From the cell containing the given text, extract its center point as (x, y) coordinate. 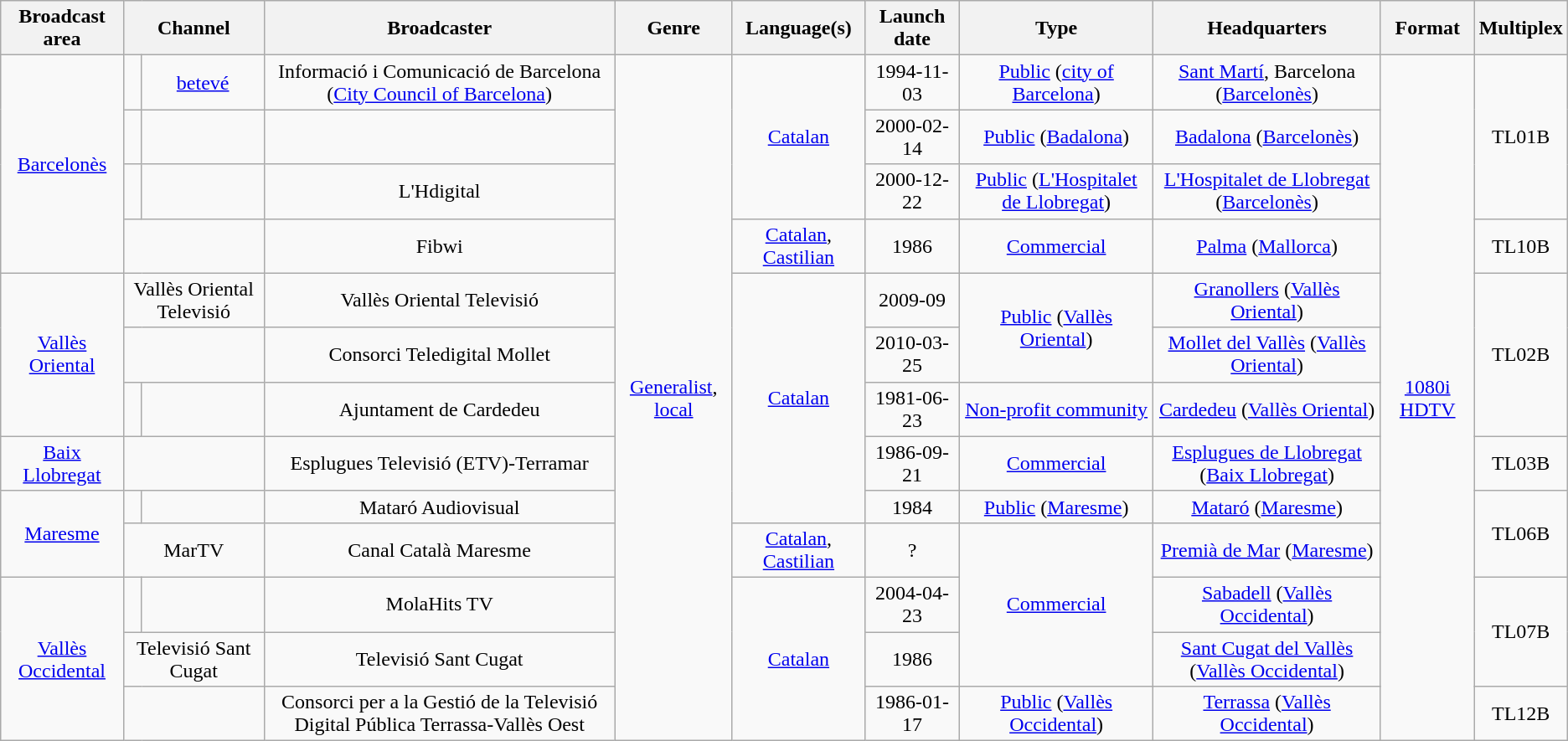
Sabadell (Vallès Occidental) (1267, 605)
Barcelonès (62, 164)
Broadcast area (62, 28)
TL03B (1521, 464)
Mataró Audiovisual (439, 507)
MarTV (193, 549)
1994-11-03 (911, 82)
2004-04-23 (911, 605)
Ajuntament de Cardedeu (439, 409)
TL10B (1521, 246)
Maresme (62, 534)
Public (Vallès Oriental) (1057, 327)
2010-03-25 (911, 355)
TL07B (1521, 631)
Type (1057, 28)
Sant Cugat del Vallès (Vallès Occidental) (1267, 658)
Generalist, local (673, 399)
Fibwi (439, 246)
Vallès Occidental (62, 658)
Consorci per a la Gestió de la Televisió Digital Pública Terrassa-Vallès Oest (439, 713)
Launch date (911, 28)
MolaHits TV (439, 605)
Granollers (Vallès Oriental) (1267, 300)
Public (Badalona) (1057, 137)
Terrassa (Vallès Occidental) (1267, 713)
Broadcaster (439, 28)
1080i HDTV (1427, 399)
Channel (193, 28)
Non-profit community (1057, 409)
2000-12-22 (911, 191)
1984 (911, 507)
Format (1427, 28)
Mollet del Vallès (Vallès Oriental) (1267, 355)
TL12B (1521, 713)
Badalona (Barcelonès) (1267, 137)
Canal Català Maresme (439, 549)
L'Hdigital (439, 191)
Consorci Teledigital Mollet (439, 355)
Language(s) (798, 28)
Sant Martí, Barcelona (Barcelonès) (1267, 82)
Public (Maresme) (1057, 507)
Multiplex (1521, 28)
Baix Llobregat (62, 464)
Vallès Oriental (62, 355)
Cardedeu (Vallès Oriental) (1267, 409)
L'Hospitalet de Llobregat (Barcelonès) (1267, 191)
1986-09-21 (911, 464)
Premià de Mar (Maresme) (1267, 549)
Genre (673, 28)
Palma (Mallorca) (1267, 246)
betevé (203, 82)
1981-06-23 (911, 409)
? (911, 549)
2009-09 (911, 300)
TL01B (1521, 137)
Public (city of Barcelona) (1057, 82)
1986-01-17 (911, 713)
Informació i Comunicació de Barcelona (City Council of Barcelona) (439, 82)
Esplugues Televisió (ETV)-Terramar (439, 464)
Headquarters (1267, 28)
Esplugues de Llobregat (Baix Llobregat) (1267, 464)
TL02B (1521, 355)
Public (L'Hospitalet de Llobregat) (1057, 191)
TL06B (1521, 534)
Mataró (Maresme) (1267, 507)
2000-02-14 (911, 137)
Public (Vallès Occidental) (1057, 713)
